Return the [x, y] coordinate for the center point of the cell that contains the specified text.  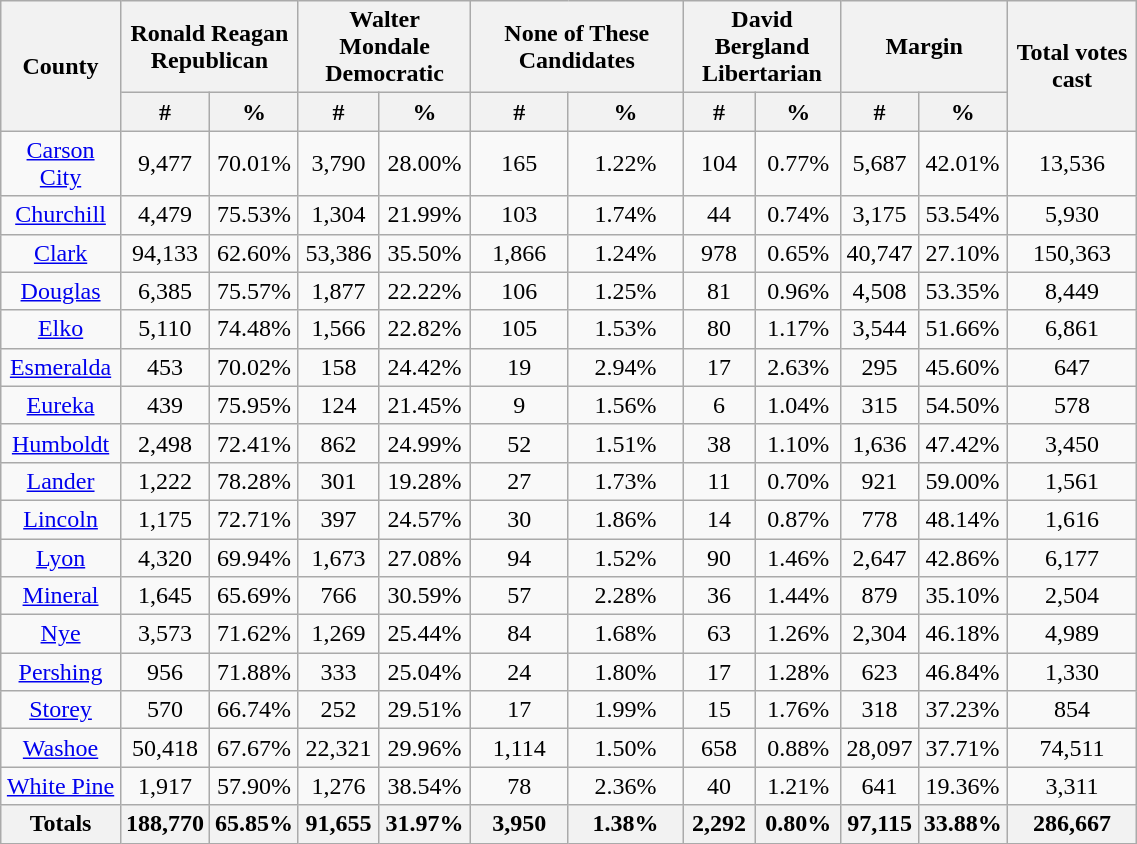
1,636 [880, 443]
80 [719, 329]
1,114 [520, 748]
Storey [61, 710]
Esmeralda [61, 367]
3,573 [164, 634]
24.57% [424, 519]
0.74% [798, 215]
46.18% [962, 634]
105 [520, 329]
90 [719, 557]
74,511 [1072, 748]
1,673 [338, 557]
Total votes cast [1072, 66]
Lincoln [61, 519]
5,687 [880, 164]
74.48% [254, 329]
Mineral [61, 596]
White Pine [61, 786]
Clark [61, 253]
1.46% [798, 557]
59.00% [962, 481]
1,877 [338, 291]
9 [520, 405]
22.82% [424, 329]
647 [1072, 367]
Nye [61, 634]
1,222 [164, 481]
1,330 [1072, 672]
3,950 [520, 824]
1,175 [164, 519]
1,866 [520, 253]
188,770 [164, 824]
Humboldt [61, 443]
2.28% [626, 596]
1.17% [798, 329]
72.71% [254, 519]
3,544 [880, 329]
6,177 [1072, 557]
Lyon [61, 557]
35.50% [424, 253]
150,363 [1072, 253]
50,418 [164, 748]
24 [520, 672]
124 [338, 405]
None of These Candidates [577, 47]
318 [880, 710]
63 [719, 634]
3,311 [1072, 786]
33.88% [962, 824]
28.00% [424, 164]
104 [719, 164]
2,292 [719, 824]
67.67% [254, 748]
103 [520, 215]
45.60% [962, 367]
Walter MondaleDemocratic [384, 47]
66.74% [254, 710]
3,175 [880, 215]
21.45% [424, 405]
2,647 [880, 557]
91,655 [338, 824]
439 [164, 405]
53.35% [962, 291]
1.99% [626, 710]
1.38% [626, 824]
1.04% [798, 405]
35.10% [962, 596]
1.24% [626, 253]
70.01% [254, 164]
1.74% [626, 215]
5,930 [1072, 215]
1.22% [626, 164]
1,276 [338, 786]
81 [719, 291]
29.96% [424, 748]
11 [719, 481]
Lander [61, 481]
0.88% [798, 748]
1,616 [1072, 519]
69.94% [254, 557]
766 [338, 596]
37.23% [962, 710]
1,917 [164, 786]
75.95% [254, 405]
52 [520, 443]
71.88% [254, 672]
46.84% [962, 672]
978 [719, 253]
4,479 [164, 215]
1.76% [798, 710]
Totals [61, 824]
2.94% [626, 367]
6 [719, 405]
47.42% [962, 443]
6,861 [1072, 329]
1.51% [626, 443]
295 [880, 367]
333 [338, 672]
David BerglandLibertarian [762, 47]
71.62% [254, 634]
1.80% [626, 672]
158 [338, 367]
40 [719, 786]
62.60% [254, 253]
Douglas [61, 291]
1.86% [626, 519]
Eureka [61, 405]
19.28% [424, 481]
1,269 [338, 634]
570 [164, 710]
4,989 [1072, 634]
38 [719, 443]
879 [880, 596]
48.14% [962, 519]
1,561 [1072, 481]
22,321 [338, 748]
1,645 [164, 596]
Margin [924, 47]
301 [338, 481]
0.65% [798, 253]
165 [520, 164]
19 [520, 367]
44 [719, 215]
84 [520, 634]
6,385 [164, 291]
65.69% [254, 596]
0.80% [798, 824]
1.44% [798, 596]
1.28% [798, 672]
Ronald ReaganRepublican [209, 47]
658 [719, 748]
97,115 [880, 824]
3,790 [338, 164]
42.01% [962, 164]
252 [338, 710]
28,097 [880, 748]
1.56% [626, 405]
1,304 [338, 215]
30 [520, 519]
106 [520, 291]
24.42% [424, 367]
78 [520, 786]
53,386 [338, 253]
862 [338, 443]
15 [719, 710]
8,449 [1072, 291]
0.77% [798, 164]
2,304 [880, 634]
27.10% [962, 253]
397 [338, 519]
1.21% [798, 786]
453 [164, 367]
5,110 [164, 329]
57 [520, 596]
51.66% [962, 329]
9,477 [164, 164]
2.36% [626, 786]
315 [880, 405]
25.04% [424, 672]
30.59% [424, 596]
22.22% [424, 291]
1.25% [626, 291]
0.87% [798, 519]
27.08% [424, 557]
42.86% [962, 557]
1.68% [626, 634]
2,498 [164, 443]
13,536 [1072, 164]
53.54% [962, 215]
54.50% [962, 405]
641 [880, 786]
70.02% [254, 367]
57.90% [254, 786]
1.50% [626, 748]
72.41% [254, 443]
25.44% [424, 634]
Carson City [61, 164]
286,667 [1072, 824]
778 [880, 519]
1.73% [626, 481]
Pershing [61, 672]
21.99% [424, 215]
1.52% [626, 557]
4,508 [880, 291]
37.71% [962, 748]
38.54% [424, 786]
75.53% [254, 215]
County [61, 66]
1.53% [626, 329]
Churchill [61, 215]
78.28% [254, 481]
29.51% [424, 710]
40,747 [880, 253]
65.85% [254, 824]
Washoe [61, 748]
36 [719, 596]
1.26% [798, 634]
0.70% [798, 481]
854 [1072, 710]
1,566 [338, 329]
24.99% [424, 443]
75.57% [254, 291]
2.63% [798, 367]
31.97% [424, 824]
623 [880, 672]
14 [719, 519]
578 [1072, 405]
956 [164, 672]
2,504 [1072, 596]
3,450 [1072, 443]
94 [520, 557]
94,133 [164, 253]
19.36% [962, 786]
1.10% [798, 443]
921 [880, 481]
4,320 [164, 557]
27 [520, 481]
0.96% [798, 291]
Elko [61, 329]
